Pinpoint the cell where the given text exists, returning its [X, Y] midpoint coordinate. 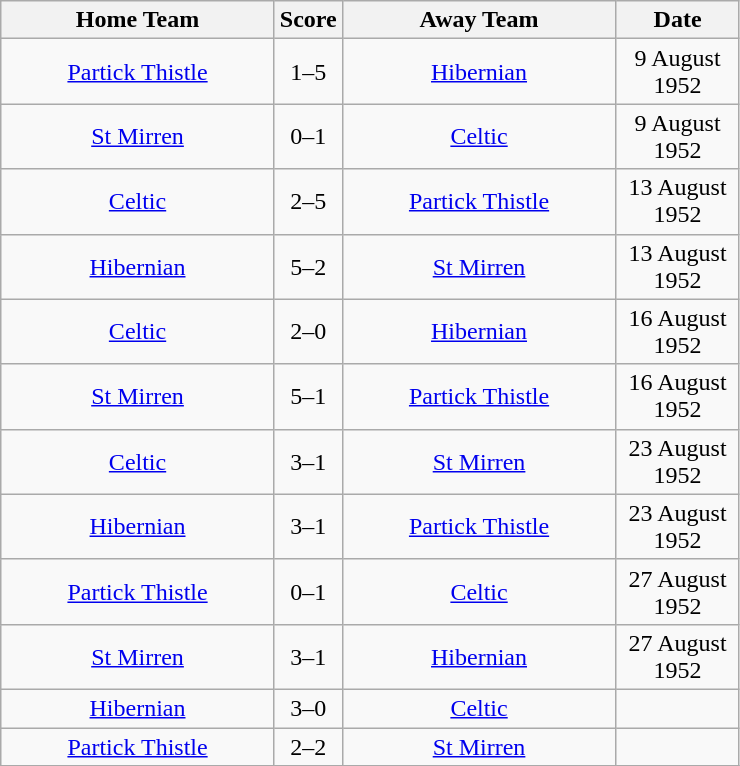
5–2 [308, 266]
3–0 [308, 708]
Score [308, 20]
Date [678, 20]
2–5 [308, 202]
Away Team [479, 20]
2–2 [308, 747]
2–0 [308, 332]
Home Team [138, 20]
1–5 [308, 72]
5–1 [308, 396]
